Find where the given text appears and provide that cell's center as (X, Y) coordinate. 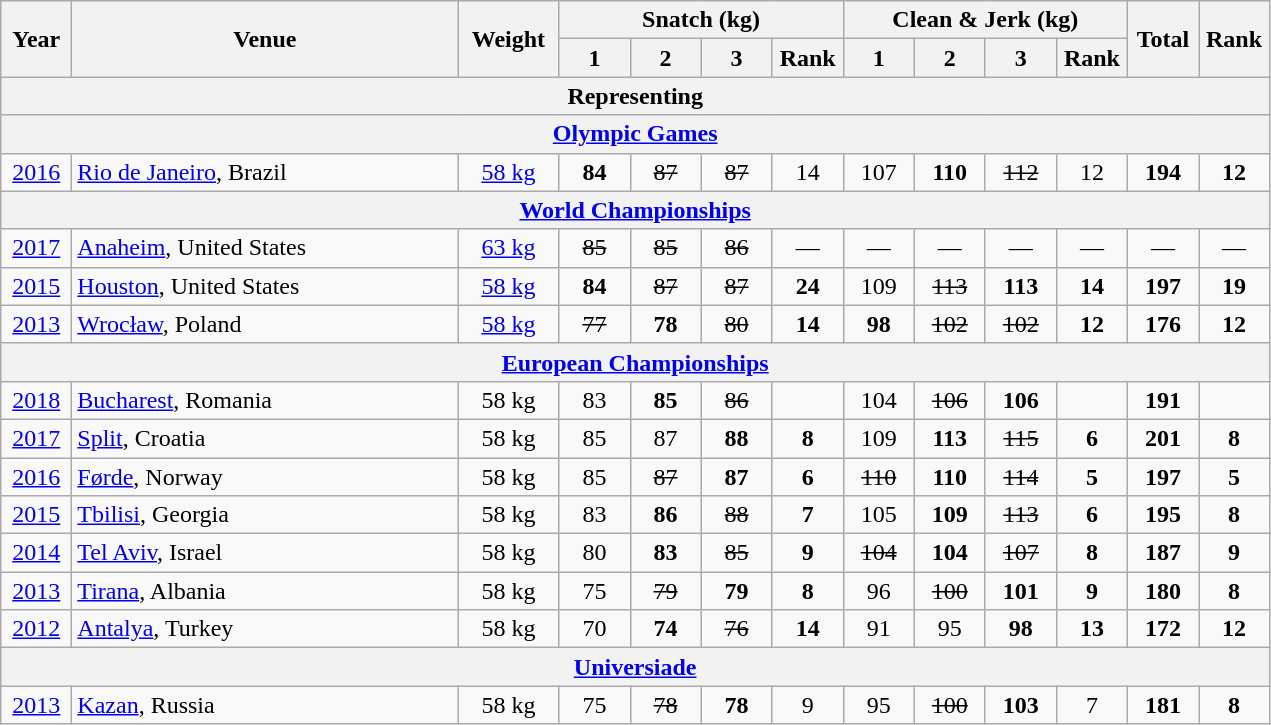
91 (878, 629)
76 (736, 629)
201 (1162, 438)
Total (1162, 39)
Clean & Jerk (kg) (985, 20)
Representing (636, 96)
Wrocław, Poland (265, 324)
Olympic Games (636, 134)
Antalya, Turkey (265, 629)
Førde, Norway (265, 477)
112 (1020, 172)
195 (1162, 515)
Anaheim, United States (265, 248)
Kazan, Russia (265, 705)
77 (594, 324)
96 (878, 591)
70 (594, 629)
105 (878, 515)
187 (1162, 553)
181 (1162, 705)
63 kg (508, 248)
Tirana, Albania (265, 591)
176 (1162, 324)
115 (1020, 438)
2014 (36, 553)
103 (1020, 705)
Snatch (kg) (701, 20)
Houston, United States (265, 286)
Split, Croatia (265, 438)
Bucharest, Romania (265, 400)
Venue (265, 39)
Weight (508, 39)
74 (666, 629)
24 (808, 286)
2012 (36, 629)
Year (36, 39)
194 (1162, 172)
Universiade (636, 667)
Tel Aviv, Israel (265, 553)
2018 (36, 400)
Rio de Janeiro, Brazil (265, 172)
19 (1234, 286)
180 (1162, 591)
114 (1020, 477)
13 (1092, 629)
101 (1020, 591)
172 (1162, 629)
World Championships (636, 210)
191 (1162, 400)
European Championships (636, 362)
Tbilisi, Georgia (265, 515)
